Search for the cell housing the specified text and yield its (x, y) center coordinate. 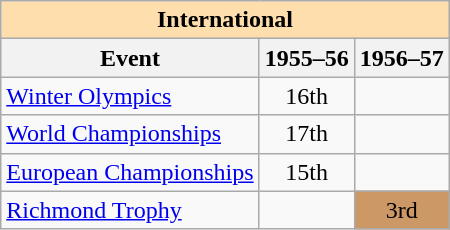
Richmond Trophy (130, 210)
International (225, 20)
17th (306, 134)
European Championships (130, 172)
Winter Olympics (130, 96)
1956–57 (402, 58)
3rd (402, 210)
16th (306, 96)
1955–56 (306, 58)
Event (130, 58)
15th (306, 172)
World Championships (130, 134)
